Return the (X, Y) coordinate for the center point of the cell that contains the specified text.  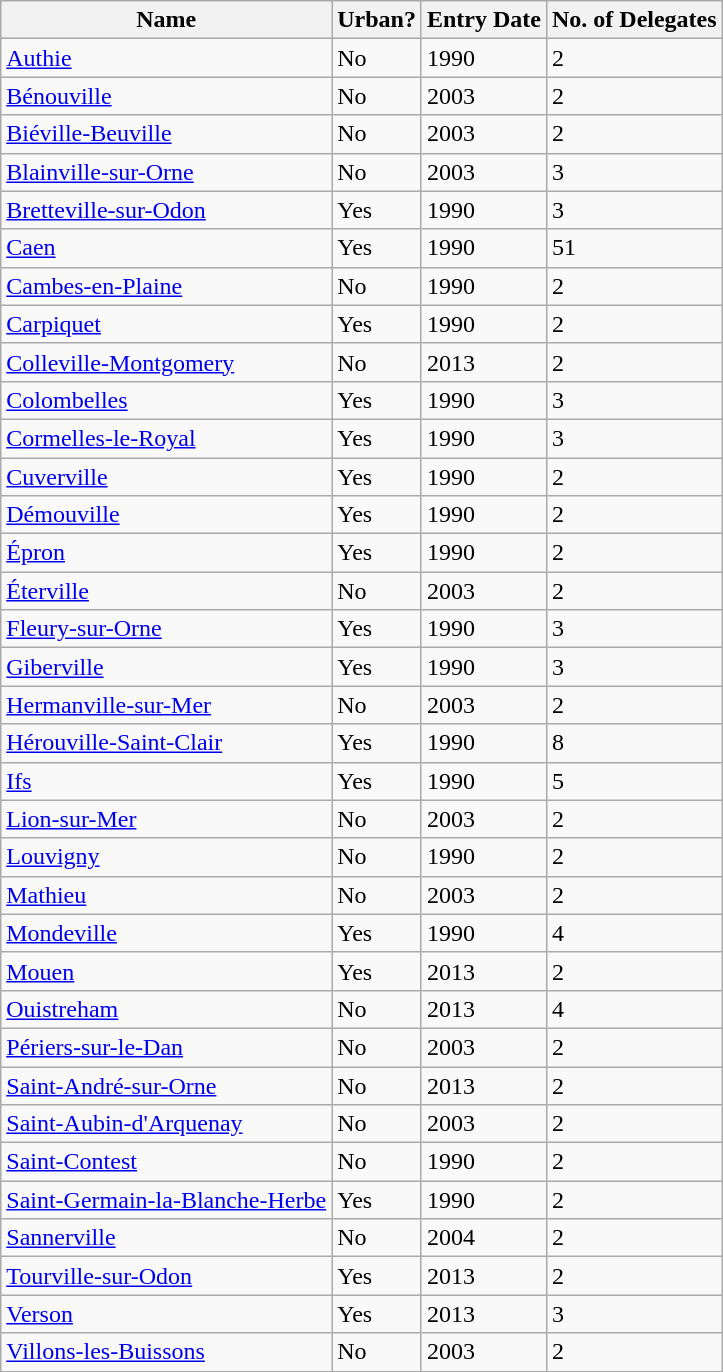
Authie (166, 58)
Sannerville (166, 1238)
Urban? (377, 20)
Mondeville (166, 933)
Cambes-en-Plaine (166, 286)
Démouville (166, 515)
Giberville (166, 667)
8 (634, 743)
Épron (166, 553)
Carpiquet (166, 324)
Louvigny (166, 857)
Saint-Aubin-d'Arquenay (166, 1124)
Colombelles (166, 400)
Bretteville-sur-Odon (166, 210)
Tourville-sur-Odon (166, 1276)
Colleville-Montgomery (166, 362)
Ifs (166, 781)
Entry Date (484, 20)
2004 (484, 1238)
Verson (166, 1314)
Hermanville-sur-Mer (166, 705)
Mathieu (166, 895)
Name (166, 20)
Éterville (166, 591)
Blainville-sur-Orne (166, 172)
Saint-Contest (166, 1162)
Cuverville (166, 477)
5 (634, 781)
Saint-Germain-la-Blanche-Herbe (166, 1200)
51 (634, 248)
Mouen (166, 971)
No. of Delegates (634, 20)
Cormelles-le-Royal (166, 438)
Caen (166, 248)
Villons-les-Buissons (166, 1352)
Ouistreham (166, 1009)
Hérouville-Saint-Clair (166, 743)
Périers-sur-le-Dan (166, 1047)
Bénouville (166, 96)
Biéville-Beuville (166, 134)
Fleury-sur-Orne (166, 629)
Saint-André-sur-Orne (166, 1085)
Lion-sur-Mer (166, 819)
